Return the [X, Y] coordinate for the center point of the cell that contains the specified text.  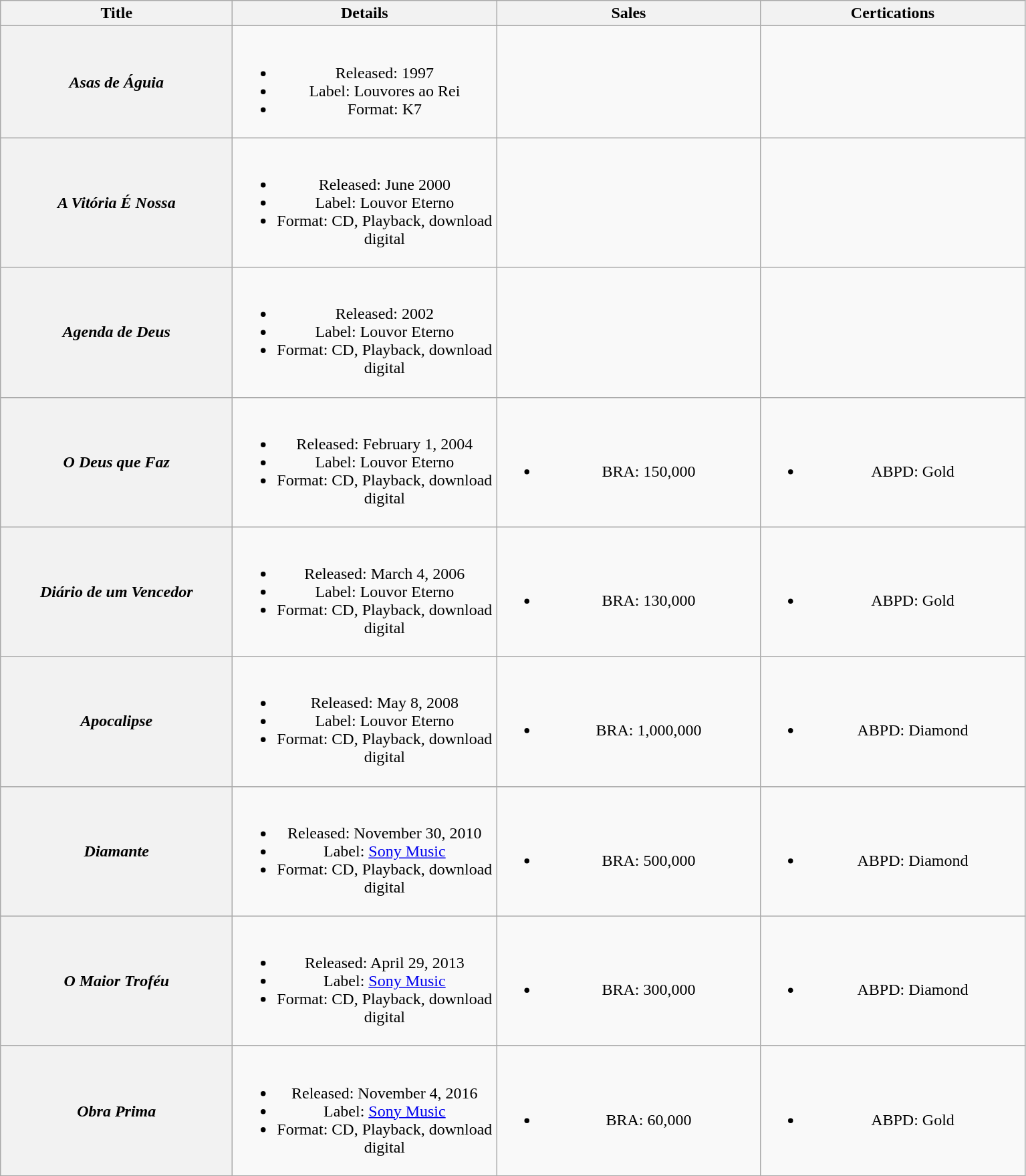
Details [365, 13]
A Vitória É Nossa [116, 203]
BRA: 500,000 [628, 851]
Released: May 8, 2008Label: Louvor EternoFormat: CD, Playback, download digital [365, 721]
O Deus que Faz [116, 462]
BRA: 60,000 [628, 1110]
Released: 2002Label: Louvor EternoFormat: CD, Playback, download digital [365, 332]
BRA: 130,000 [628, 592]
Diário de um Vencedor [116, 592]
Released: November 30, 2010Label: Sony MusicFormat: CD, Playback, download digital [365, 851]
Apocalipse [116, 721]
Diamante [116, 851]
O Maior Troféu [116, 981]
BRA: 300,000 [628, 981]
Asas de Águia [116, 82]
Released: June 2000Label: Louvor EternoFormat: CD, Playback, download digital [365, 203]
BRA: 150,000 [628, 462]
Released: 1997Label: Louvores ao ReiFormat: K7 [365, 82]
Released: February 1, 2004Label: Louvor EternoFormat: CD, Playback, download digital [365, 462]
Obra Prima [116, 1110]
BRA: 1,000,000 [628, 721]
Title [116, 13]
Agenda de Deus [116, 332]
Released: April 29, 2013Label: Sony MusicFormat: CD, Playback, download digital [365, 981]
Released: November 4, 2016Label: Sony MusicFormat: CD, Playback, download digital [365, 1110]
Released: March 4, 2006Label: Louvor EternoFormat: CD, Playback, download digital [365, 592]
Certications [893, 13]
Sales [628, 13]
